Identify which cell holds the provided text, then report its [x, y] central coordinate. 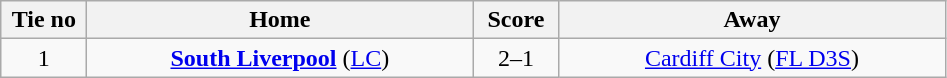
Away [752, 20]
Cardiff City (FL D3S) [752, 58]
Tie no [44, 20]
Home [280, 20]
2–1 [516, 58]
1 [44, 58]
Score [516, 20]
South Liverpool (LC) [280, 58]
